Detect which cell encompasses the target text, then output its (X, Y) center coordinate. 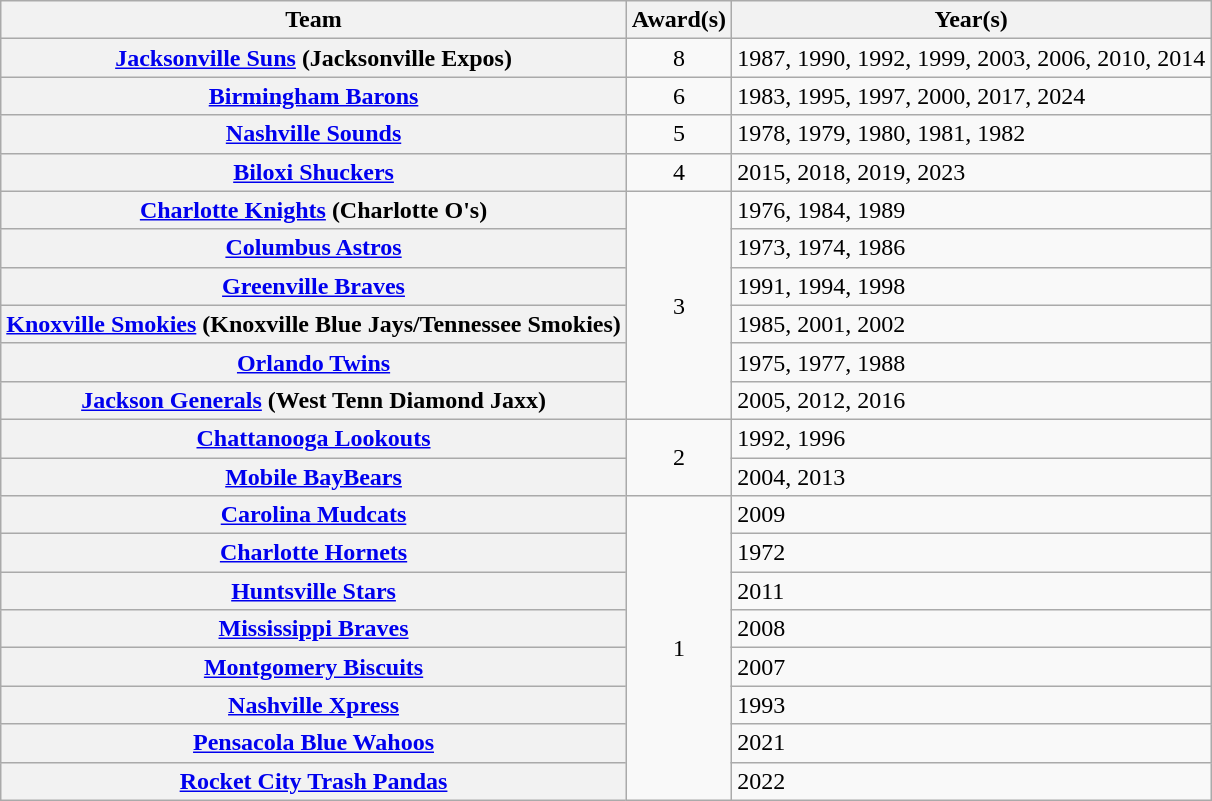
Rocket City Trash Pandas (314, 781)
Orlando Twins (314, 362)
Award(s) (678, 20)
5 (678, 134)
Jacksonville Suns (Jacksonville Expos) (314, 58)
1985, 2001, 2002 (972, 324)
2022 (972, 781)
Montgomery Biscuits (314, 667)
1987, 1990, 1992, 1999, 2003, 2006, 2010, 2014 (972, 58)
Huntsville Stars (314, 591)
Nashville Sounds (314, 134)
Year(s) (972, 20)
1983, 1995, 1997, 2000, 2017, 2024 (972, 96)
Charlotte Knights (Charlotte O's) (314, 210)
Jackson Generals (West Tenn Diamond Jaxx) (314, 400)
Carolina Mudcats (314, 515)
Mississippi Braves (314, 629)
1976, 1984, 1989 (972, 210)
1978, 1979, 1980, 1981, 1982 (972, 134)
8 (678, 58)
1 (678, 648)
Columbus Astros (314, 248)
Charlotte Hornets (314, 553)
Birmingham Barons (314, 96)
1991, 1994, 1998 (972, 286)
Pensacola Blue Wahoos (314, 743)
2009 (972, 515)
1975, 1977, 1988 (972, 362)
2004, 2013 (972, 477)
Team (314, 20)
2015, 2018, 2019, 2023 (972, 172)
Greenville Braves (314, 286)
2011 (972, 591)
2005, 2012, 2016 (972, 400)
Nashville Xpress (314, 705)
Chattanooga Lookouts (314, 438)
4 (678, 172)
1992, 1996 (972, 438)
2007 (972, 667)
1993 (972, 705)
6 (678, 96)
Knoxville Smokies (Knoxville Blue Jays/Tennessee Smokies) (314, 324)
Mobile BayBears (314, 477)
2021 (972, 743)
3 (678, 305)
2008 (972, 629)
Biloxi Shuckers (314, 172)
1972 (972, 553)
2 (678, 457)
1973, 1974, 1986 (972, 248)
